Provide the [x, y] coordinate of the cell's center where the given text is located.  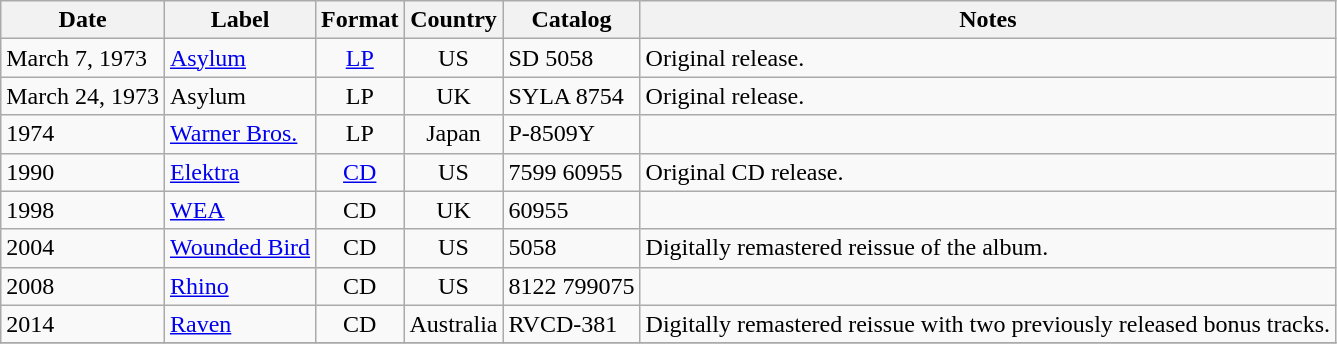
WEA [240, 210]
Date [83, 20]
Original CD release. [988, 172]
2004 [83, 248]
RVCD-381 [572, 324]
SYLA 8754 [572, 96]
Australia [454, 324]
Raven [240, 324]
P-8509Y [572, 134]
Catalog [572, 20]
8122 799075 [572, 286]
2008 [83, 286]
March 24, 1973 [83, 96]
Country [454, 20]
Japan [454, 134]
60955 [572, 210]
Format [360, 20]
1998 [83, 210]
5058 [572, 248]
2014 [83, 324]
Notes [988, 20]
Label [240, 20]
1990 [83, 172]
7599 60955 [572, 172]
March 7, 1973 [83, 58]
Digitally remastered reissue with two previously released bonus tracks. [988, 324]
1974 [83, 134]
Digitally remastered reissue of the album. [988, 248]
Wounded Bird [240, 248]
Rhino [240, 286]
SD 5058 [572, 58]
Elektra [240, 172]
Warner Bros. [240, 134]
